Locate the cell with the specified text and output its (X, Y) center coordinate. 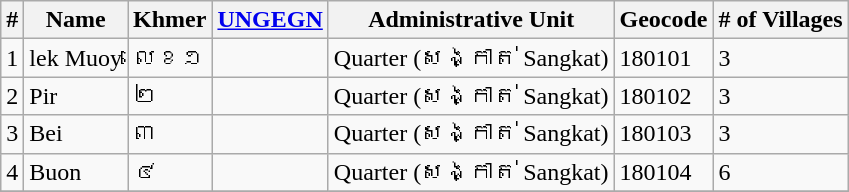
Buon (76, 172)
# of Villages (780, 20)
180104 (664, 172)
២ (170, 96)
6 (780, 172)
1 (12, 58)
UNGEGN (270, 20)
Geocode (664, 20)
# (12, 20)
Pir (76, 96)
180103 (664, 134)
180101 (664, 58)
៤ (170, 172)
Bei (76, 134)
2 (12, 96)
lek Muoy (76, 58)
លេខ១ (170, 58)
Khmer (170, 20)
៣ (170, 134)
Administrative Unit (471, 20)
Name (76, 20)
4 (12, 172)
180102 (664, 96)
